Find where the given text appears and provide that cell's center as [X, Y] coordinate. 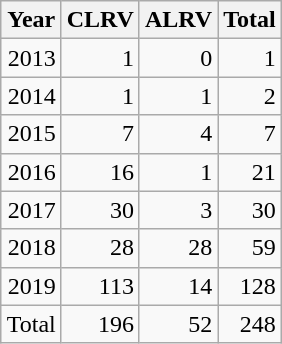
2013 [31, 58]
2 [250, 96]
59 [250, 248]
16 [100, 172]
CLRV [100, 20]
14 [178, 286]
0 [178, 58]
2017 [31, 210]
ALRV [178, 20]
2016 [31, 172]
196 [100, 324]
52 [178, 324]
4 [178, 134]
248 [250, 324]
128 [250, 286]
2018 [31, 248]
Year [31, 20]
2019 [31, 286]
2015 [31, 134]
2014 [31, 96]
113 [100, 286]
3 [178, 210]
21 [250, 172]
